Scan for the cell matching the given text and deliver its (x, y) coordinate at center. 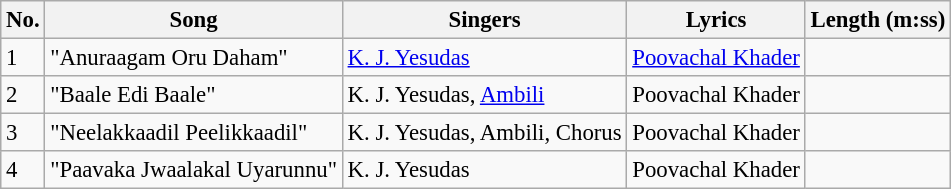
Singers (484, 20)
No. (23, 20)
K. J. Yesudas, Ambili, Chorus (484, 133)
"Anuraagam Oru Daham" (194, 58)
3 (23, 133)
1 (23, 58)
Length (m:ss) (878, 20)
Lyrics (716, 20)
K. J. Yesudas, Ambili (484, 95)
Song (194, 20)
"Paavaka Jwaalakal Uyarunnu" (194, 170)
"Baale Edi Baale" (194, 95)
4 (23, 170)
"Neelakkaadil Peelikkaadil" (194, 133)
2 (23, 95)
